Find where the given text appears and provide that cell's center as (X, Y) coordinate. 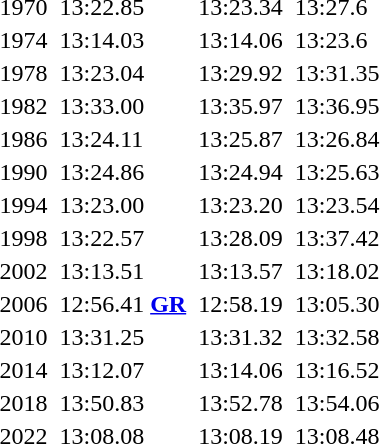
13:31.32 (241, 337)
13:22.57 (123, 238)
12:58.19 (241, 304)
13:28.09 (241, 238)
13:13.57 (241, 271)
13:23.04 (123, 73)
13:23.00 (123, 205)
13:23.20 (241, 205)
13:52.78 (241, 403)
13:25.87 (241, 139)
13:50.83 (123, 403)
13:24.86 (123, 172)
13:29.92 (241, 73)
12:56.41 GR (123, 304)
13:24.11 (123, 139)
13:35.97 (241, 106)
13:24.94 (241, 172)
13:33.00 (123, 106)
13:14.03 (123, 40)
13:12.07 (123, 370)
13:31.25 (123, 337)
13:13.51 (123, 271)
